Capture the cell that displays the provided text and extract its [x, y] central coordinate. 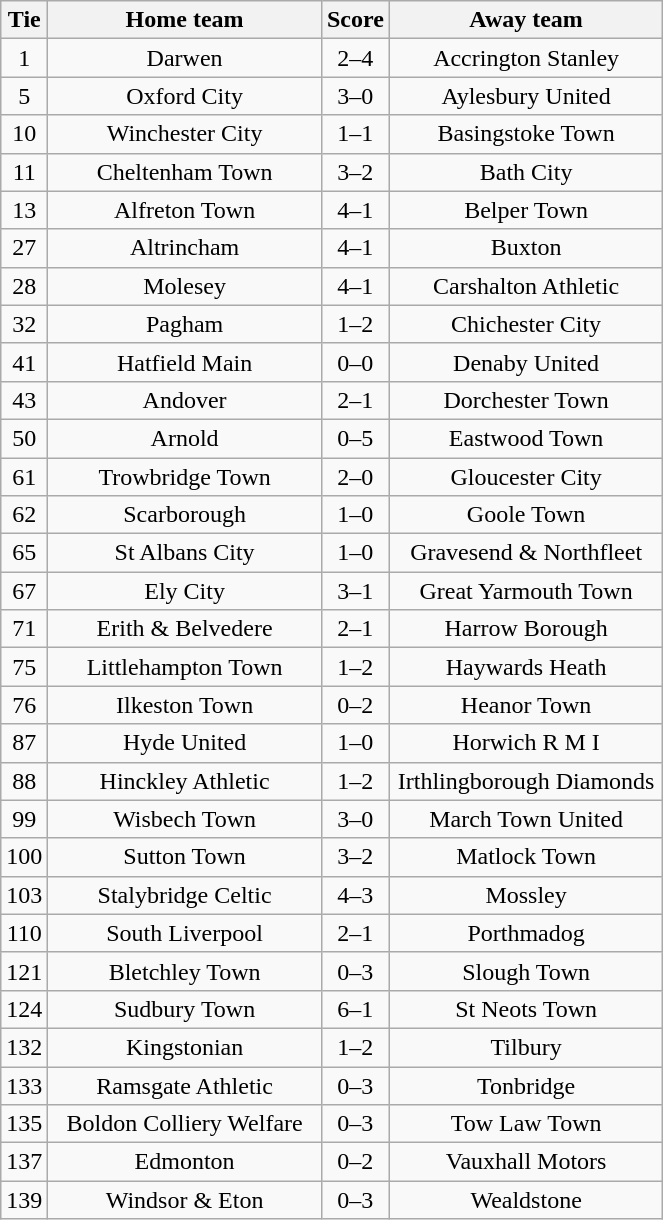
71 [24, 629]
6–1 [355, 1009]
Matlock Town [526, 857]
Harrow Borough [526, 629]
Kingstonian [185, 1047]
133 [24, 1085]
Gloucester City [526, 477]
62 [24, 515]
Scarborough [185, 515]
Altrincham [185, 248]
Wisbech Town [185, 819]
61 [24, 477]
1–1 [355, 134]
139 [24, 1200]
Haywards Heath [526, 667]
65 [24, 553]
Buxton [526, 248]
Bletchley Town [185, 971]
Porthmadog [526, 933]
0–5 [355, 438]
88 [24, 781]
28 [24, 286]
Denaby United [526, 362]
50 [24, 438]
4–3 [355, 895]
124 [24, 1009]
Hyde United [185, 743]
Slough Town [526, 971]
Tie [24, 20]
135 [24, 1124]
137 [24, 1162]
76 [24, 705]
Boldon Colliery Welfare [185, 1124]
110 [24, 933]
Cheltenham Town [185, 172]
100 [24, 857]
13 [24, 210]
41 [24, 362]
Alfreton Town [185, 210]
South Liverpool [185, 933]
Stalybridge Celtic [185, 895]
Trowbridge Town [185, 477]
67 [24, 591]
2–4 [355, 58]
Mossley [526, 895]
Irthlingborough Diamonds [526, 781]
Hatfield Main [185, 362]
Sutton Town [185, 857]
St Neots Town [526, 1009]
99 [24, 819]
0–0 [355, 362]
March Town United [526, 819]
Gravesend & Northfleet [526, 553]
Chichester City [526, 324]
Oxford City [185, 96]
103 [24, 895]
Basingstoke Town [526, 134]
121 [24, 971]
3–1 [355, 591]
Hinckley Athletic [185, 781]
Bath City [526, 172]
Carshalton Athletic [526, 286]
Heanor Town [526, 705]
Score [355, 20]
Sudbury Town [185, 1009]
32 [24, 324]
Ilkeston Town [185, 705]
Arnold [185, 438]
Ramsgate Athletic [185, 1085]
43 [24, 400]
Away team [526, 20]
27 [24, 248]
Goole Town [526, 515]
Tilbury [526, 1047]
Ely City [185, 591]
75 [24, 667]
10 [24, 134]
Winchester City [185, 134]
Tow Law Town [526, 1124]
5 [24, 96]
Tonbridge [526, 1085]
Aylesbury United [526, 96]
Windsor & Eton [185, 1200]
Accrington Stanley [526, 58]
Andover [185, 400]
Home team [185, 20]
Littlehampton Town [185, 667]
1 [24, 58]
Edmonton [185, 1162]
2–0 [355, 477]
Vauxhall Motors [526, 1162]
Dorchester Town [526, 400]
Darwen [185, 58]
87 [24, 743]
Pagham [185, 324]
St Albans City [185, 553]
Wealdstone [526, 1200]
Belper Town [526, 210]
Horwich R M I [526, 743]
132 [24, 1047]
Eastwood Town [526, 438]
11 [24, 172]
Molesey [185, 286]
Great Yarmouth Town [526, 591]
Erith & Belvedere [185, 629]
